Output the [x, y] coordinate of the center of the cell containing the given text.  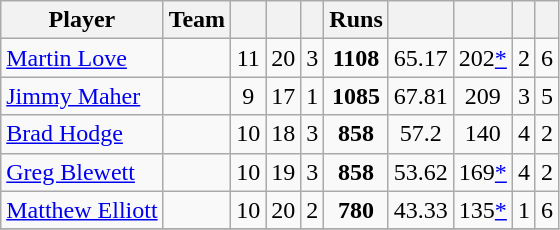
Matthew Elliott [82, 210]
Jimmy Maher [82, 96]
1108 [356, 58]
9 [248, 96]
17 [284, 96]
Player [82, 20]
1085 [356, 96]
140 [482, 134]
5 [546, 96]
135* [482, 210]
43.33 [420, 210]
Greg Blewett [82, 172]
780 [356, 210]
11 [248, 58]
19 [284, 172]
Brad Hodge [82, 134]
18 [284, 134]
65.17 [420, 58]
Martin Love [82, 58]
169* [482, 172]
209 [482, 96]
57.2 [420, 134]
67.81 [420, 96]
53.62 [420, 172]
Runs [356, 20]
202* [482, 58]
Team [197, 20]
